Return (x, y) of the center of cell containing provided text 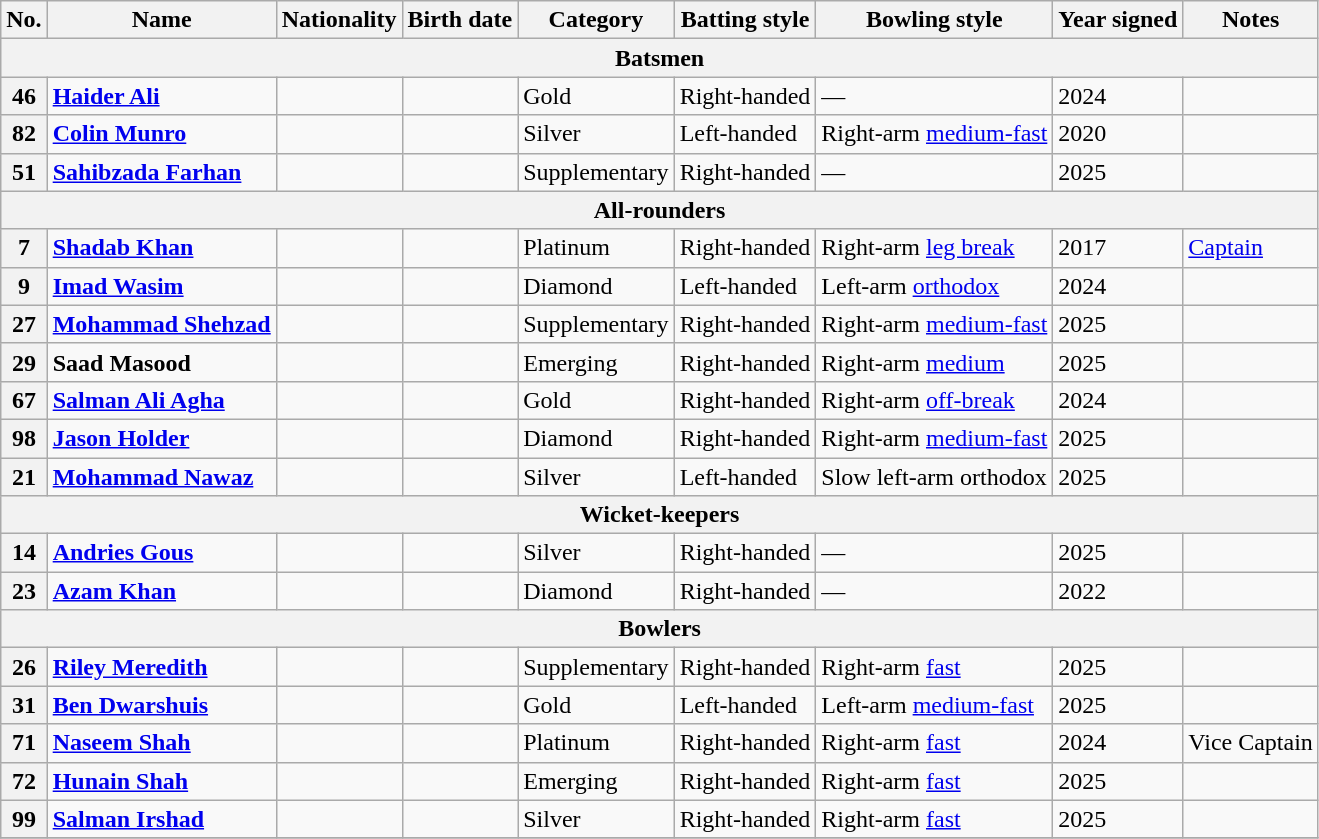
Captain (1251, 248)
Wicket-keepers (660, 515)
Name (162, 20)
99 (24, 819)
Imad Wasim (162, 286)
Hunain Shah (162, 781)
Shadab Khan (162, 248)
98 (24, 438)
Saad Masood (162, 362)
2017 (1118, 248)
27 (24, 324)
Category (596, 20)
67 (24, 400)
Jason Holder (162, 438)
Year signed (1118, 20)
Mohammad Shehzad (162, 324)
Left-arm medium-fast (934, 705)
Slow left-arm orthodox (934, 477)
Salman Irshad (162, 819)
21 (24, 477)
Bowlers (660, 629)
7 (24, 248)
Right-arm medium (934, 362)
Birth date (460, 20)
Vice Captain (1251, 743)
Notes (1251, 20)
51 (24, 172)
All-rounders (660, 210)
31 (24, 705)
Azam Khan (162, 591)
Riley Meredith (162, 667)
Naseem Shah (162, 743)
Nationality (339, 20)
Left-arm orthodox (934, 286)
Andries Gous (162, 553)
2020 (1118, 134)
72 (24, 781)
Bowling style (934, 20)
No. (24, 20)
Batting style (745, 20)
Sahibzada Farhan (162, 172)
71 (24, 743)
Batsmen (660, 58)
Right-arm off-break (934, 400)
Salman Ali Agha (162, 400)
82 (24, 134)
29 (24, 362)
Ben Dwarshuis (162, 705)
Right-arm leg break (934, 248)
2022 (1118, 591)
14 (24, 553)
Haider Ali (162, 96)
Colin Munro (162, 134)
26 (24, 667)
23 (24, 591)
9 (24, 286)
Mohammad Nawaz (162, 477)
46 (24, 96)
